Locate the cell with the specified text and output its [X, Y] center coordinate. 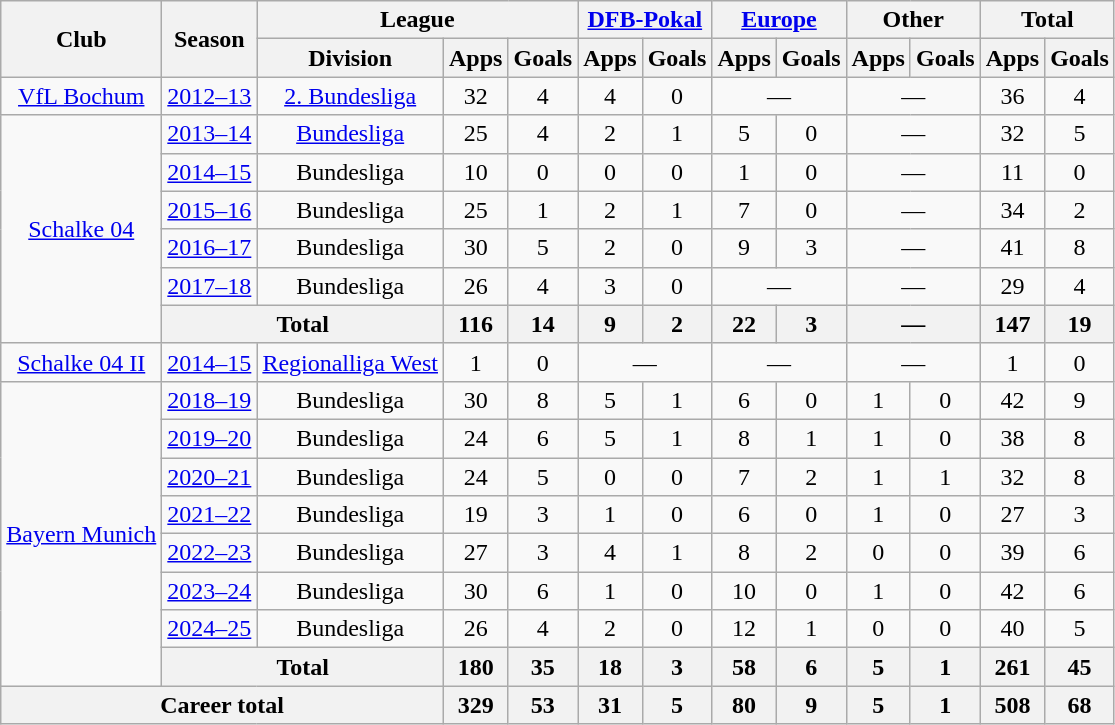
2018–19 [210, 400]
22 [744, 324]
2013–14 [210, 134]
2015–16 [210, 210]
2019–20 [210, 438]
2022–23 [210, 553]
Schalke 04 II [82, 362]
Career total [222, 705]
35 [543, 667]
40 [1012, 629]
116 [476, 324]
14 [543, 324]
508 [1012, 705]
41 [1012, 248]
329 [476, 705]
2021–22 [210, 515]
2012–13 [210, 96]
36 [1012, 96]
Club [82, 39]
80 [744, 705]
12 [744, 629]
Bayern Munich [82, 533]
29 [1012, 286]
261 [1012, 667]
Other [913, 20]
45 [1080, 667]
11 [1012, 172]
Season [210, 39]
53 [543, 705]
DFB-Pokal [645, 20]
31 [610, 705]
147 [1012, 324]
58 [744, 667]
VfL Bochum [82, 96]
68 [1080, 705]
Division [350, 58]
18 [610, 667]
2023–24 [210, 591]
Regionalliga West [350, 362]
2016–17 [210, 248]
38 [1012, 438]
2. Bundesliga [350, 96]
2020–21 [210, 477]
League [418, 20]
2017–18 [210, 286]
39 [1012, 553]
Schalke 04 [82, 229]
2024–25 [210, 629]
180 [476, 667]
34 [1012, 210]
Europe [779, 20]
